Identify which cell holds the provided text, then report its (x, y) central coordinate. 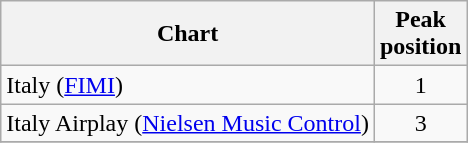
1 (420, 85)
Italy Airplay (Nielsen Music Control) (188, 123)
Italy (FIMI) (188, 85)
3 (420, 123)
Peakposition (420, 34)
Chart (188, 34)
